Detect which cell encompasses the target text, then output its (X, Y) center coordinate. 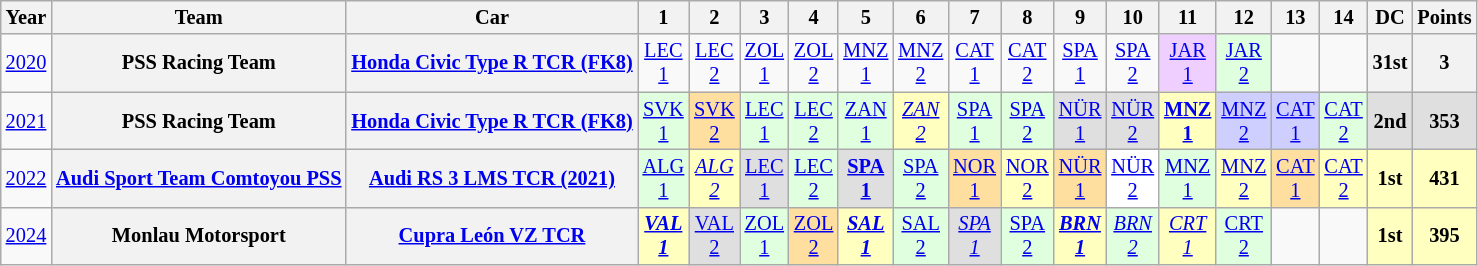
ZAN1 (866, 121)
Cupra León VZ TCR (492, 236)
2022 (26, 178)
SVK1 (664, 121)
BRN2 (1132, 236)
10 (1132, 17)
ALG1 (664, 178)
NOR1 (974, 178)
11 (1188, 17)
8 (1028, 17)
7 (974, 17)
14 (1343, 17)
395 (1444, 236)
SAL1 (866, 236)
Points (1444, 17)
12 (1244, 17)
2024 (26, 236)
SVK2 (714, 121)
6 (920, 17)
DC (1390, 17)
ALG2 (714, 178)
1 (664, 17)
Year (26, 17)
CRT1 (1188, 236)
Audi RS 3 LMS TCR (2021) (492, 178)
Audi Sport Team Comtoyou PSS (198, 178)
SAL2 (920, 236)
JAR1 (1188, 63)
VAL2 (714, 236)
ZAN2 (920, 121)
2021 (26, 121)
Car (492, 17)
2 (714, 17)
4 (814, 17)
431 (1444, 178)
9 (1080, 17)
CRT2 (1244, 236)
NOR2 (1028, 178)
2nd (1390, 121)
31st (1390, 63)
353 (1444, 121)
JAR2 (1244, 63)
13 (1295, 17)
VAL1 (664, 236)
Monlau Motorsport (198, 236)
BRN1 (1080, 236)
Team (198, 17)
2020 (26, 63)
5 (866, 17)
